Pinpoint the cell where the given text exists, returning its [x, y] midpoint coordinate. 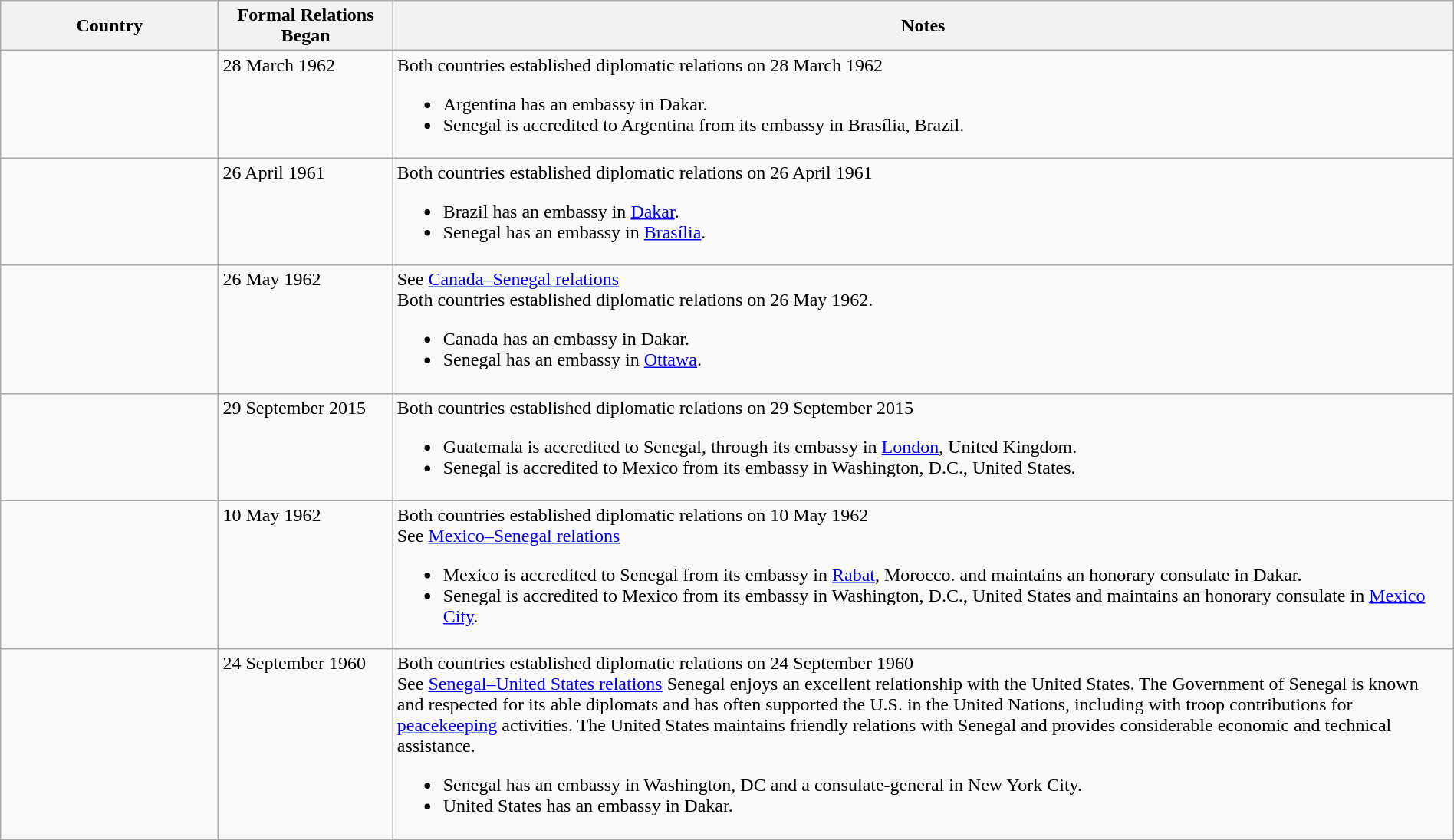
24 September 1960 [305, 744]
10 May 1962 [305, 575]
Formal Relations Began [305, 26]
Both countries established diplomatic relations on 26 April 1961Brazil has an embassy in Dakar.Senegal has an embassy in Brasília. [923, 212]
26 April 1961 [305, 212]
29 September 2015 [305, 447]
26 May 1962 [305, 330]
28 March 1962 [305, 104]
Country [110, 26]
Notes [923, 26]
